Find where the given text appears and provide that cell's center as (x, y) coordinate. 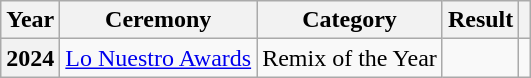
Result (480, 20)
Lo Nuestro Awards (158, 58)
Category (350, 20)
Remix of the Year (350, 58)
Year (30, 20)
Ceremony (158, 20)
2024 (30, 58)
